Return (x, y) of the center of cell containing provided text 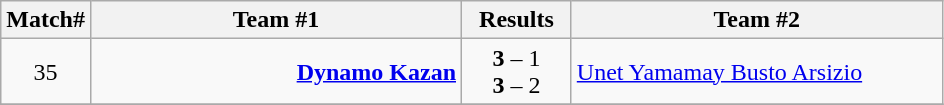
Results (517, 20)
Team #2 (756, 20)
Dynamo Kazan (276, 72)
Unet Yamamay Busto Arsizio (756, 72)
Match# (46, 20)
Team #1 (276, 20)
35 (46, 72)
3 – 1 3 – 2 (517, 72)
